From the cell containing the given text, extract its center point as (x, y) coordinate. 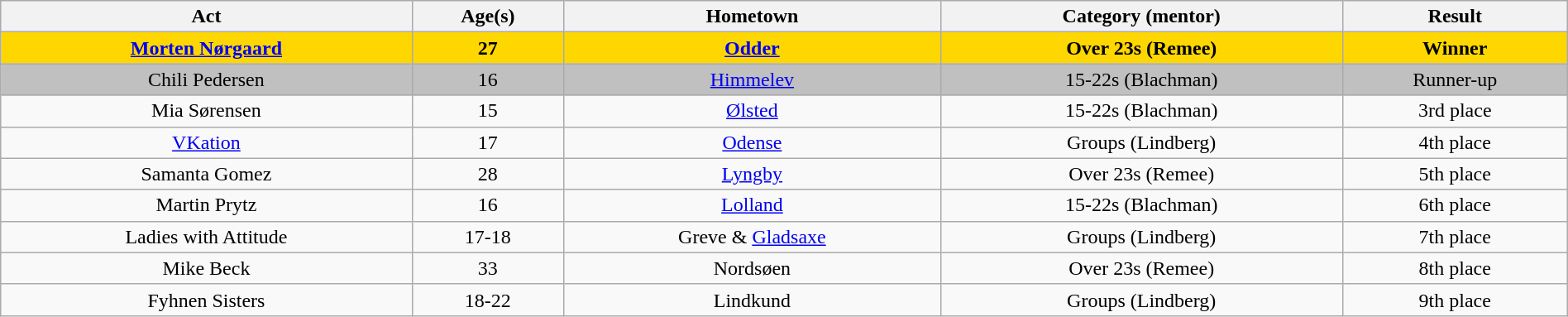
6th place (1455, 205)
Ølsted (753, 111)
15 (488, 111)
Fyhnen Sisters (207, 300)
Mia Sørensen (207, 111)
Martin Prytz (207, 205)
9th place (1455, 300)
Mike Beck (207, 268)
Winner (1455, 48)
28 (488, 174)
Nordsøen (753, 268)
Runner-up (1455, 79)
Hometown (753, 17)
Lyngby (753, 174)
Himmelev (753, 79)
8th place (1455, 268)
4th place (1455, 142)
18-22 (488, 300)
Samanta Gomez (207, 174)
Category (mentor) (1141, 17)
33 (488, 268)
Lolland (753, 205)
Act (207, 17)
5th place (1455, 174)
Ladies with Attitude (207, 237)
Result (1455, 17)
Lindkund (753, 300)
17 (488, 142)
Morten Nørgaard (207, 48)
Greve & Gladsaxe (753, 237)
Age(s) (488, 17)
VKation (207, 142)
Odense (753, 142)
Odder (753, 48)
17-18 (488, 237)
3rd place (1455, 111)
Chili Pedersen (207, 79)
7th place (1455, 237)
27 (488, 48)
